Provide the (X, Y) coordinate of the cell's center where the given text is located.  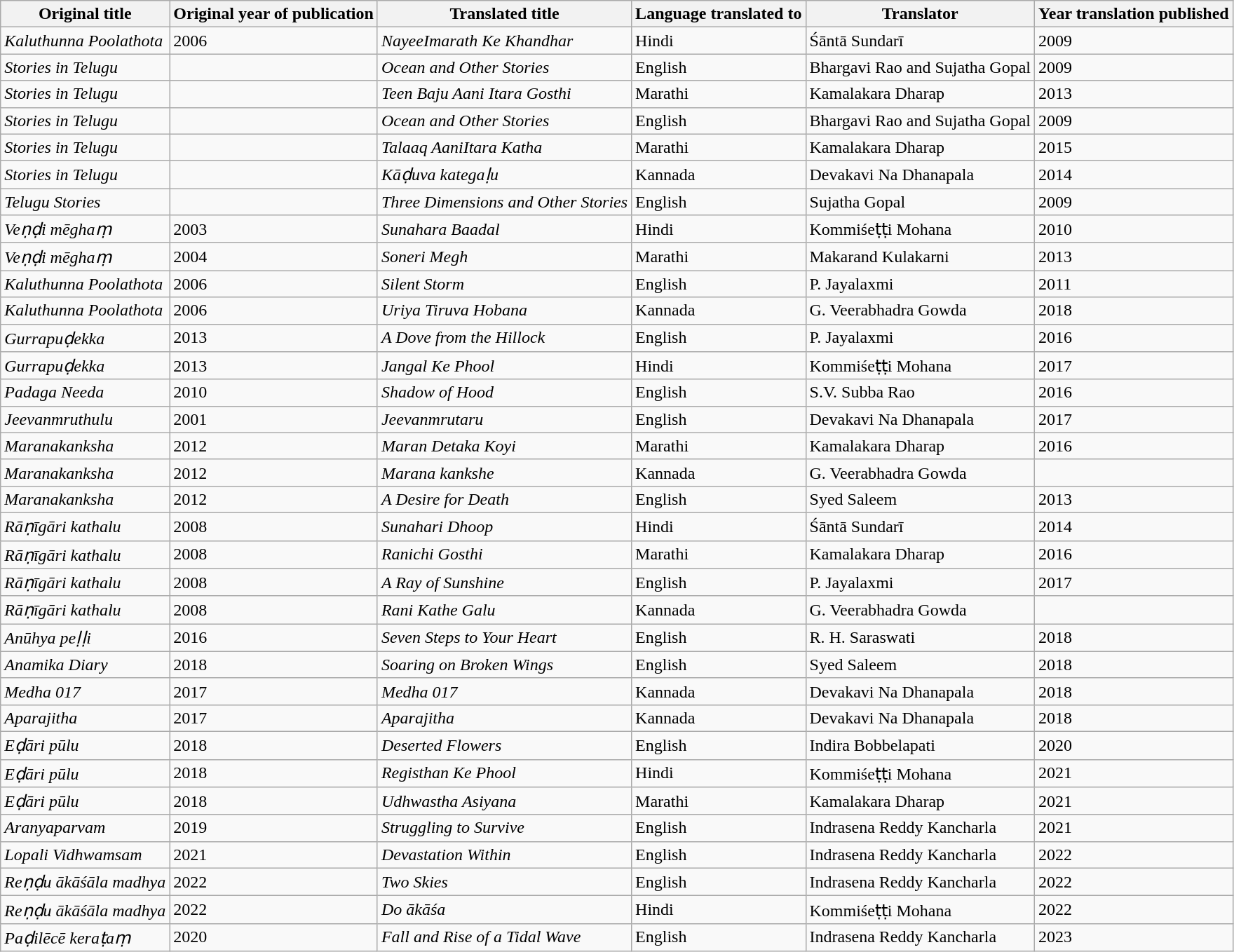
Fall and Rise of a Tidal Wave (504, 937)
Do ākāśa (504, 910)
Deserted Flowers (504, 745)
2003 (273, 229)
Paḍilēcē keraṭaṃ (86, 937)
2011 (1134, 284)
Registhan Ke Phool (504, 773)
2004 (273, 257)
2023 (1134, 937)
Soneri Megh (504, 257)
Original year of publication (273, 14)
Translator (920, 14)
Sunahara Baadal (504, 229)
Year translation published (1134, 14)
Jeevanmrutaru (504, 419)
Telugu Stories (86, 202)
Anamika Diary (86, 665)
Original title (86, 14)
Silent Storm (504, 284)
Seven Steps to Your Heart (504, 638)
Jeevanmruthulu (86, 419)
A Ray of Sunshine (504, 583)
Jangal Ke Phool (504, 366)
R. H. Saraswati (920, 638)
Devastation Within (504, 855)
Teen Baju Aani Itara Gosthi (504, 94)
Makarand Kulakarni (920, 257)
Struggling to Survive (504, 828)
Soaring on Broken Wings (504, 665)
A Desire for Death (504, 499)
Shadow of Hood (504, 393)
Rani Kathe Galu (504, 610)
Three Dimensions and Other Stories (504, 202)
Lopali Vidhwamsam (86, 855)
NayeeImarath Ke Khandhar (504, 41)
Talaaq AaniItara Katha (504, 147)
S.V. Subba Rao (920, 393)
Udhwastha Asiyana (504, 801)
Marana kankshe (504, 472)
Language translated to (719, 14)
Aranyaparvam (86, 828)
Maran Detaka Koyi (504, 446)
Kāḍuva kategaḷu (504, 175)
Two Skies (504, 882)
Anūhya peḷḷi (86, 638)
2019 (273, 828)
2001 (273, 419)
Padaga Needa (86, 393)
Translated title (504, 14)
2015 (1134, 147)
A Dove from the Hillock (504, 338)
Sujatha Gopal (920, 202)
Ranichi Gosthi (504, 555)
Sunahari Dhoop (504, 526)
Uriya Tiruva Hobana (504, 311)
Indira Bobbelapati (920, 745)
